Determine the [X, Y] coordinate at the center of the cell enclosing the given text.  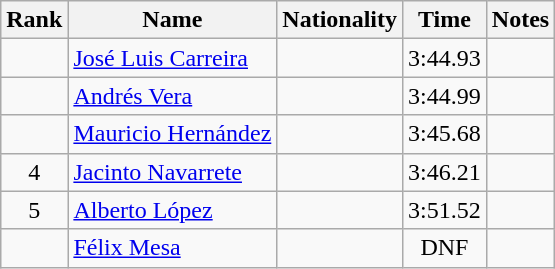
Alberto López [172, 210]
DNF [445, 248]
Félix Mesa [172, 248]
Nationality [340, 20]
Time [445, 20]
3:45.68 [445, 134]
Notes [520, 20]
Mauricio Hernández [172, 134]
Andrés Vera [172, 96]
3:44.99 [445, 96]
Rank [34, 20]
4 [34, 172]
José Luis Carreira [172, 58]
3:51.52 [445, 210]
5 [34, 210]
3:46.21 [445, 172]
3:44.93 [445, 58]
Name [172, 20]
Jacinto Navarrete [172, 172]
